For the text-containing cell, return its midpoint in [x, y] coordinate format. 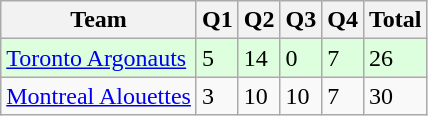
Montreal Alouettes [99, 96]
26 [395, 58]
Q2 [259, 20]
14 [259, 58]
Toronto Argonauts [99, 58]
Team [99, 20]
30 [395, 96]
Total [395, 20]
3 [217, 96]
Q3 [301, 20]
Q4 [343, 20]
5 [217, 58]
Q1 [217, 20]
0 [301, 58]
